From the cell containing the given text, extract its center point as (x, y) coordinate. 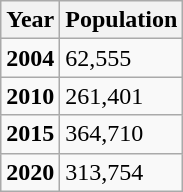
364,710 (122, 134)
2004 (30, 58)
313,754 (122, 172)
Year (30, 20)
62,555 (122, 58)
Population (122, 20)
2020 (30, 172)
2010 (30, 96)
261,401 (122, 96)
2015 (30, 134)
